Scan for the cell matching the given text and deliver its (x, y) coordinate at center. 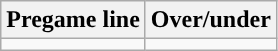
Over/under (210, 20)
Pregame line (74, 20)
